Find where the given text appears and provide that cell's center as [x, y] coordinate. 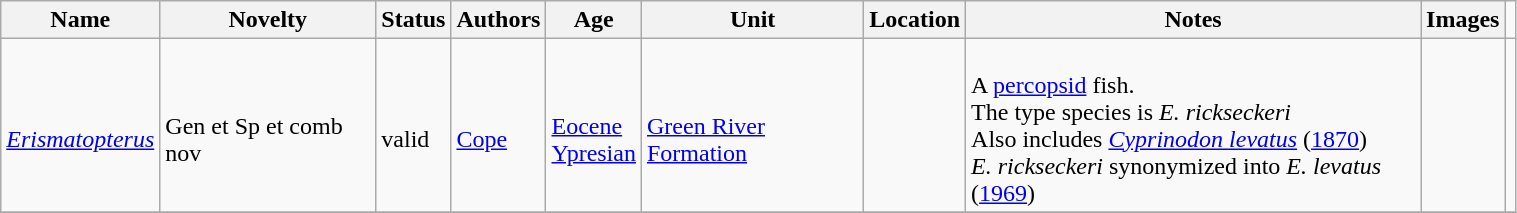
Images [1463, 20]
Notes [1194, 20]
Unit [752, 20]
Name [80, 20]
Gen et Sp et comb nov [268, 126]
Novelty [268, 20]
Green River Formation [752, 126]
EoceneYpresian [594, 126]
Age [594, 20]
A percopsid fish.The type species is E. rickseckeriAlso includes Cyprinodon levatus (1870)E. rickseckeri synonymized into E. levatus (1969) [1194, 126]
Authors [498, 20]
Cope [498, 126]
Erismatopterus [80, 126]
Location [915, 20]
valid [414, 126]
Status [414, 20]
